Locate the cell with the specified text and output its (X, Y) center coordinate. 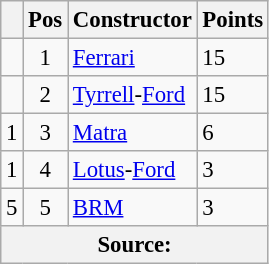
Points (232, 20)
BRM (133, 208)
Ferrari (133, 58)
Pos (46, 20)
Lotus-Ford (133, 170)
4 (46, 170)
Tyrrell-Ford (133, 95)
Source: (135, 245)
6 (232, 133)
Matra (133, 133)
Constructor (133, 20)
2 (46, 95)
